Capture the cell that displays the provided text and extract its (x, y) central coordinate. 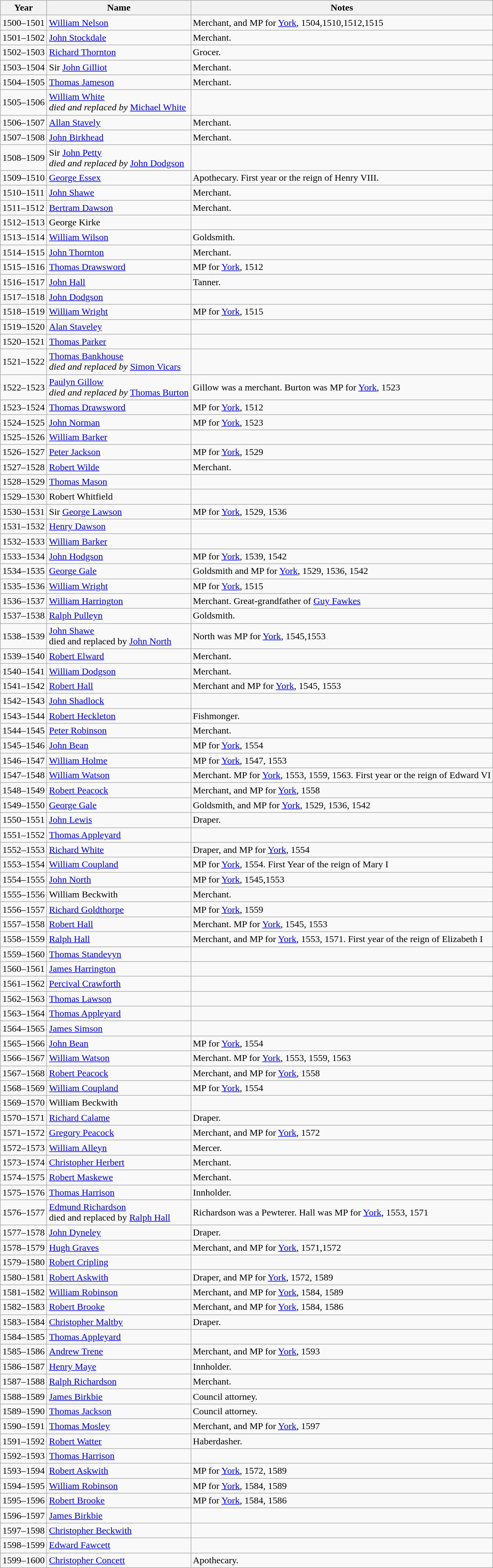
1572–1573 (23, 1147)
Christopher Beckwith (119, 1530)
1530–1531 (23, 512)
MP for York, 1539, 1542 (342, 556)
Robert Heckleton (119, 716)
William Wilson (119, 237)
1528–1529 (23, 482)
1551–1552 (23, 835)
Richard White (119, 850)
Merchant. MP for York, 1545, 1553 (342, 924)
1567–1568 (23, 1073)
Andrew Trene (119, 1352)
Robert Maskewe (119, 1177)
1581–1582 (23, 1292)
1507–1508 (23, 137)
1508–1509 (23, 157)
1569–1570 (23, 1103)
1598–1599 (23, 1545)
John Hall (119, 282)
1576–1577 (23, 1213)
1579–1580 (23, 1262)
1541–1542 (23, 686)
1539–1540 (23, 656)
MP for York, 1529, 1536 (342, 512)
Fishmonger. (342, 716)
1578–1579 (23, 1248)
John Shawe died and replaced by John North (119, 636)
1544–1545 (23, 731)
1545–1546 (23, 746)
1588–1589 (23, 1396)
MP for York, 1572, 1589 (342, 1471)
Sir John Gilliot (119, 67)
1515–1516 (23, 267)
Goldsmith, and MP for York, 1529, 1536, 1542 (342, 805)
Henry Dawson (119, 527)
Ralph Pulleyn (119, 616)
1520–1521 (23, 342)
1597–1598 (23, 1530)
1534–1535 (23, 571)
1547–1548 (23, 775)
Peter Jackson (119, 452)
Richardson was a Pewterer. Hall was MP for York, 1553, 1571 (342, 1213)
1574–1575 (23, 1177)
1503–1504 (23, 67)
1504–1505 (23, 82)
Alan Staveley (119, 327)
1596–1597 (23, 1516)
1535–1536 (23, 586)
William Nelson (119, 23)
1526–1527 (23, 452)
Merchant, and MP for York, 1571,1572 (342, 1248)
1550–1551 (23, 820)
Henry Maye (119, 1367)
1566–1567 (23, 1058)
1565–1566 (23, 1043)
Richard Calame (119, 1118)
1584–1585 (23, 1337)
Edward Fawcett (119, 1545)
Apothecary. First year or the reign of Henry VIII. (342, 178)
1521–1522 (23, 361)
1525–1526 (23, 437)
Thomas Jackson (119, 1411)
1519–1520 (23, 327)
1589–1590 (23, 1411)
1529–1530 (23, 497)
1587–1588 (23, 1381)
John Norman (119, 422)
1548–1549 (23, 790)
Merchant, and MP for York, 1553, 1571. First year of the reign of Elizabeth I (342, 939)
William Dodgson (119, 671)
William Alleyn (119, 1147)
Edmund Richardson died and replaced by Ralph Hall (119, 1213)
1527–1528 (23, 467)
Christopher Concett (119, 1560)
1561–1562 (23, 984)
1552–1553 (23, 850)
John Dodgson (119, 297)
MP for York, 1554. First Year of the reign of Mary I (342, 865)
Robert Cripling (119, 1262)
1558–1559 (23, 939)
Sir John Petty died and replaced by John Dodgson (119, 157)
John Stockdale (119, 38)
1580–1581 (23, 1277)
Robert Whitfield (119, 497)
MP for York, 1545,1553 (342, 879)
Thomas Parker (119, 342)
1538–1539 (23, 636)
Merchant, and MP for York, 1597 (342, 1426)
Name (119, 8)
Merchant, and MP for York, 1584, 1589 (342, 1292)
Thomas Mason (119, 482)
Thomas Lawson (119, 999)
John Lewis (119, 820)
Merchant. MP for York, 1553, 1559, 1563. First year or the reign of Edward VI (342, 775)
Percival Crawforth (119, 984)
1592–1593 (23, 1456)
Peter Robinson (119, 731)
Merchant, and MP for York, 1504,1510,1512,1515 (342, 23)
1524–1525 (23, 422)
1564–1565 (23, 1029)
1559–1560 (23, 954)
1594–1595 (23, 1486)
Apothecary. (342, 1560)
Ralph Richardson (119, 1381)
MP for York, 1523 (342, 422)
1553–1554 (23, 865)
1510–1511 (23, 192)
Draper, and MP for York, 1572, 1589 (342, 1277)
1501–1502 (23, 38)
William Holme (119, 761)
1570–1571 (23, 1118)
North was MP for York, 1545,1553 (342, 636)
1502–1503 (23, 52)
Richard Thornton (119, 52)
William White died and replaced by Michael White (119, 102)
Hugh Graves (119, 1248)
Mercer. (342, 1147)
MP for York, 1547, 1553 (342, 761)
Merchant, and MP for York, 1572 (342, 1133)
1590–1591 (23, 1426)
1500–1501 (23, 23)
1523–1524 (23, 407)
Ralph Hall (119, 939)
1562–1563 (23, 999)
Merchant. MP for York, 1553, 1559, 1563 (342, 1058)
1531–1532 (23, 527)
MP for York, 1584, 1586 (342, 1501)
John Shadlock (119, 701)
1537–1538 (23, 616)
1577–1578 (23, 1233)
Goldsmith and MP for York, 1529, 1536, 1542 (342, 571)
1555–1556 (23, 894)
1556–1557 (23, 909)
Thomas Standevyn (119, 954)
Year (23, 8)
John North (119, 879)
Draper, and MP for York, 1554 (342, 850)
1546–1547 (23, 761)
1516–1517 (23, 282)
1543–1544 (23, 716)
John Thornton (119, 252)
James Harrington (119, 969)
MP for York, 1559 (342, 909)
John Hodgson (119, 556)
MP for York, 1529 (342, 452)
1506–1507 (23, 122)
George Essex (119, 178)
1599–1600 (23, 1560)
Christopher Maltby (119, 1322)
George Kirke (119, 223)
Robert Elward (119, 656)
James Simson (119, 1029)
Gregory Peacock (119, 1133)
1585–1586 (23, 1352)
1554–1555 (23, 879)
Allan Stavely (119, 122)
1540–1541 (23, 671)
Tanner. (342, 282)
1586–1587 (23, 1367)
Merchant, and MP for York, 1593 (342, 1352)
Robert Wilde (119, 467)
1568–1569 (23, 1088)
Paulyn Gillow died and replaced by Thomas Burton (119, 387)
John Shawe (119, 192)
1575–1576 (23, 1192)
1557–1558 (23, 924)
1536–1537 (23, 601)
1522–1523 (23, 387)
1591–1592 (23, 1441)
William Harrington (119, 601)
Thomas Bankhouse died and replaced by Simon Vicars (119, 361)
Grocer. (342, 52)
Thomas Mosley (119, 1426)
Bertram Dawson (119, 208)
John Birkhead (119, 137)
1563–1564 (23, 1014)
1533–1534 (23, 556)
1514–1515 (23, 252)
John Dyneley (119, 1233)
Merchant and MP for York, 1545, 1553 (342, 686)
1505–1506 (23, 102)
Haberdasher. (342, 1441)
1571–1572 (23, 1133)
1582–1583 (23, 1307)
Richard Goldthorpe (119, 909)
1512–1513 (23, 223)
Merchant, and MP for York, 1584, 1586 (342, 1307)
Sir George Lawson (119, 512)
1593–1594 (23, 1471)
1560–1561 (23, 969)
Notes (342, 8)
1532–1533 (23, 541)
1517–1518 (23, 297)
1583–1584 (23, 1322)
1511–1512 (23, 208)
Robert Watter (119, 1441)
MP for York, 1584, 1589 (342, 1486)
Thomas Jameson (119, 82)
Christopher Herbert (119, 1162)
1509–1510 (23, 178)
1542–1543 (23, 701)
1573–1574 (23, 1162)
1595–1596 (23, 1501)
1549–1550 (23, 805)
1518–1519 (23, 312)
Gillow was a merchant. Burton was MP for York, 1523 (342, 387)
Merchant. Great-grandfather of Guy Fawkes (342, 601)
1513–1514 (23, 237)
